Locate the cell with the specified text and output its [x, y] center coordinate. 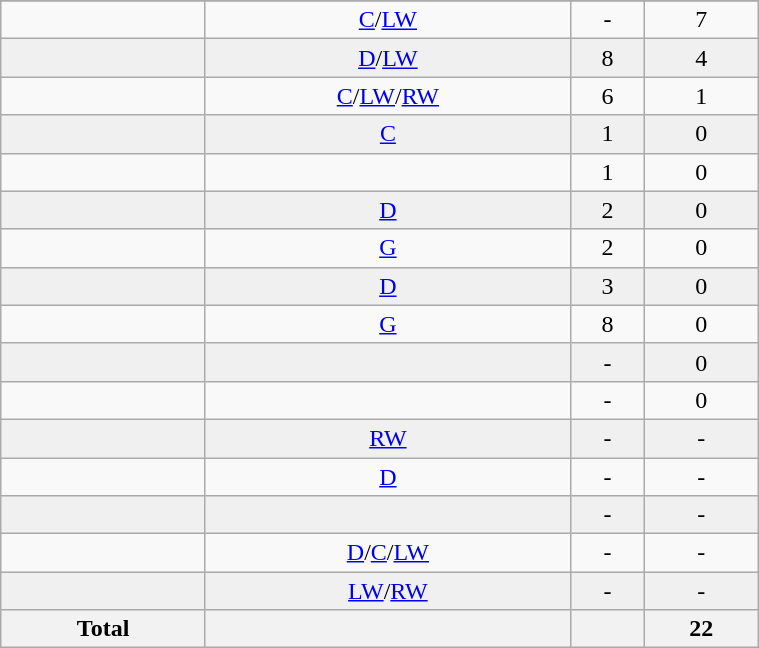
D/C/LW [388, 553]
C/LW [388, 20]
7 [702, 20]
4 [702, 58]
C [388, 134]
LW/RW [388, 591]
D/LW [388, 58]
RW [388, 438]
6 [607, 96]
22 [702, 629]
3 [607, 286]
C/LW/RW [388, 96]
Total [104, 629]
